Return [X, Y] of the center of cell containing provided text 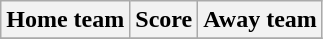
Home team [66, 20]
Score [164, 20]
Away team [260, 20]
